Scan for the cell matching the given text and deliver its (x, y) coordinate at center. 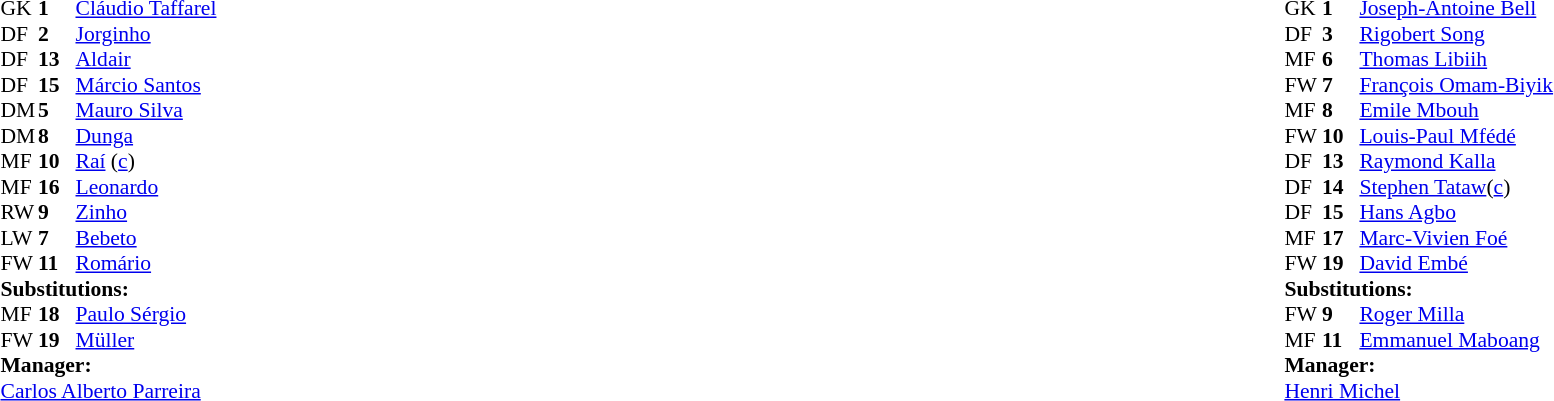
Bebeto (146, 238)
Aldair (146, 59)
Louis-Paul Mfédé (1456, 136)
Raí (c) (146, 161)
François Omam-Biyik (1456, 85)
3 (1341, 34)
Roger Milla (1456, 315)
Márcio Santos (146, 85)
Mauro Silva (146, 111)
Jorginho (146, 34)
David Embé (1456, 263)
Leonardo (146, 187)
Paulo Sérgio (146, 315)
2 (57, 34)
Zinho (146, 213)
Müller (146, 340)
Thomas Libiih (1456, 59)
5 (57, 111)
Romário (146, 263)
Dunga (146, 136)
RW (19, 213)
18 (57, 315)
14 (1341, 187)
17 (1341, 238)
6 (1341, 59)
Stephen Tataw(c) (1456, 187)
LW (19, 238)
Raymond Kalla (1456, 161)
Marc-Vivien Foé (1456, 238)
Emmanuel Maboang (1456, 340)
Rigobert Song (1456, 34)
16 (57, 187)
Hans Agbo (1456, 213)
Emile Mbouh (1456, 111)
